From the cell containing the given text, extract its center point as (X, Y) coordinate. 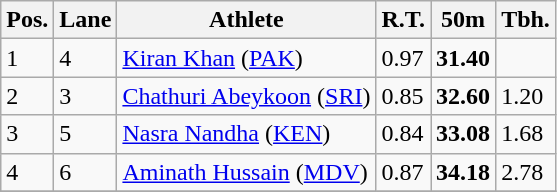
Kiran Khan (PAK) (246, 58)
Chathuri Abeykoon (SRI) (246, 96)
Aminath Hussain (MDV) (246, 172)
34.18 (464, 172)
5 (86, 134)
0.85 (404, 96)
Nasra Nandha (KEN) (246, 134)
2 (28, 96)
1.68 (526, 134)
2.78 (526, 172)
33.08 (464, 134)
Athlete (246, 20)
1 (28, 58)
0.84 (404, 134)
Pos. (28, 20)
Lane (86, 20)
6 (86, 172)
50m (464, 20)
32.60 (464, 96)
R.T. (404, 20)
0.97 (404, 58)
31.40 (464, 58)
0.87 (404, 172)
Tbh. (526, 20)
1.20 (526, 96)
